Return the (x, y) coordinate for the center point of the cell that contains the specified text.  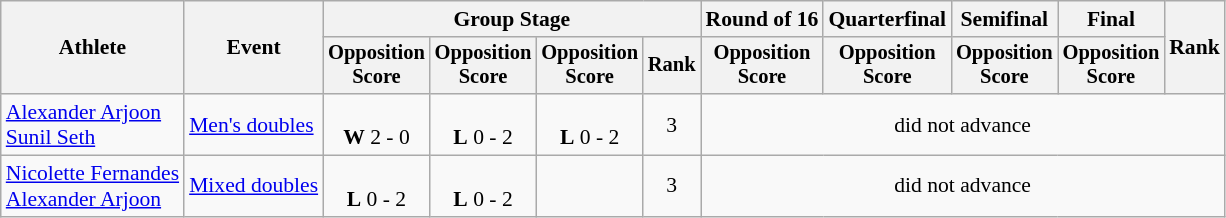
Group Stage (512, 19)
Athlete (92, 48)
Final (1112, 19)
Event (254, 48)
Mixed doubles (254, 186)
Nicolette FernandesAlexander Arjoon (92, 186)
Round of 16 (762, 19)
W 2 - 0 (376, 124)
Semifinal (1004, 19)
Men's doubles (254, 124)
Quarterfinal (887, 19)
Alexander ArjoonSunil Seth (92, 124)
